Output the [X, Y] coordinate of the center of the cell containing the given text.  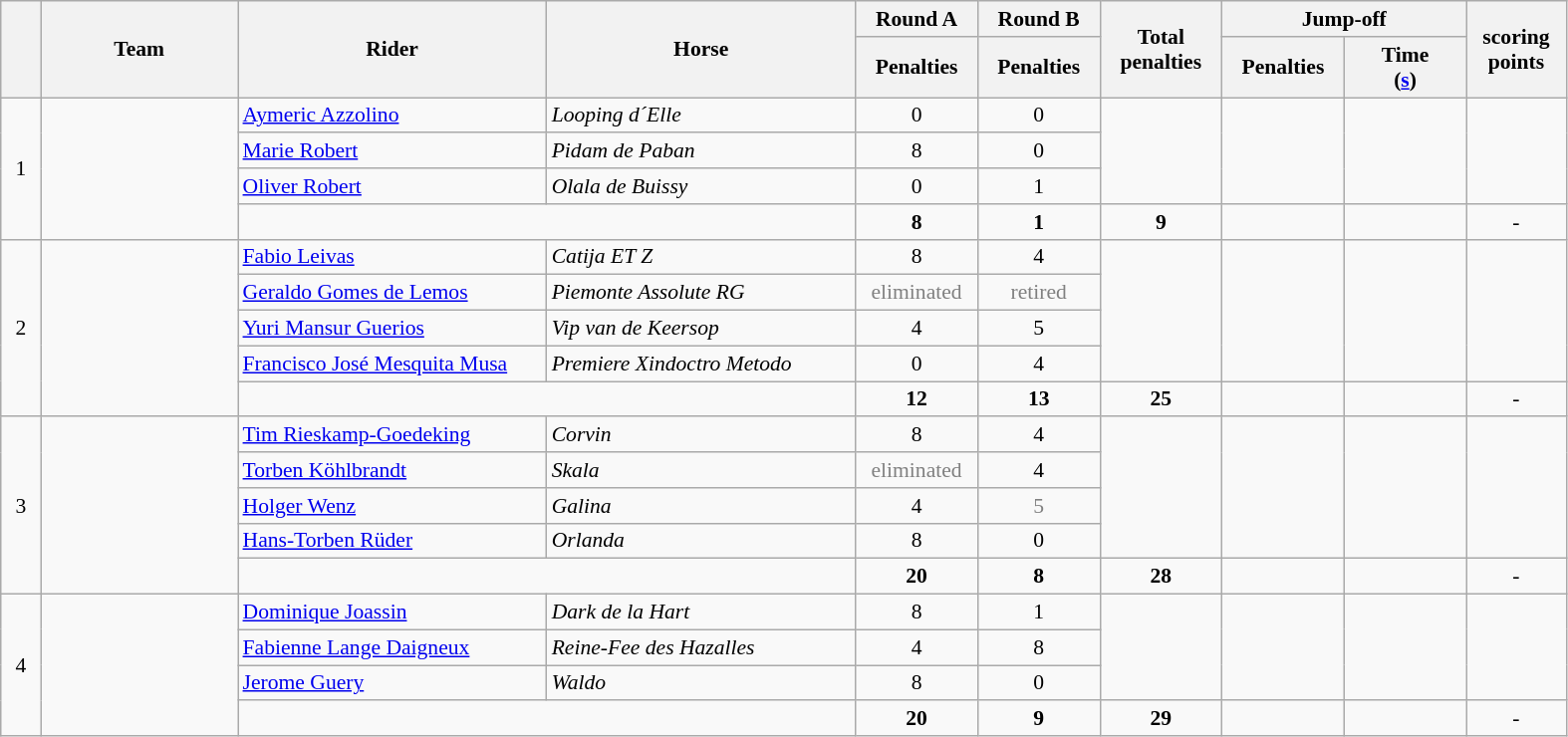
3 [21, 506]
Galina [701, 506]
Vip van de Keersop [701, 329]
Jerome Guery [392, 683]
Tim Rieskamp-Goedeking [392, 435]
Total penalties [1162, 50]
25 [1162, 399]
Premiere Xindoctro Metodo [701, 364]
retired [1038, 293]
Rider [392, 50]
Pidam de Paban [701, 151]
Round B [1038, 19]
Team [139, 50]
Hans-Torben Rüder [392, 541]
Aymeric Azzolino [392, 116]
Waldo [701, 683]
Jump-off [1345, 19]
2 [21, 328]
Orlanda [701, 541]
28 [1162, 577]
Torben Köhlbrandt [392, 470]
Round A [916, 19]
scoringpoints [1516, 50]
Looping d´Elle [701, 116]
Catija ET Z [701, 257]
Piemonte Assolute RG [701, 293]
Fabio Leivas [392, 257]
Marie Robert [392, 151]
Olala de Buissy [701, 186]
Horse [701, 50]
Reine-Fee des Hazalles [701, 647]
Geraldo Gomes de Lemos [392, 293]
Skala [701, 470]
Yuri Mansur Guerios [392, 329]
Fabienne Lange Daigneux [392, 647]
12 [916, 399]
Dark de la Hart [701, 613]
Francisco José Mesquita Musa [392, 364]
Time(s) [1405, 68]
Oliver Robert [392, 186]
13 [1038, 399]
29 [1162, 719]
Corvin [701, 435]
Dominique Joassin [392, 613]
Holger Wenz [392, 506]
